Scan for the cell matching the given text and deliver its (x, y) coordinate at center. 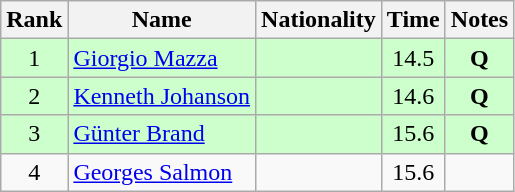
14.6 (413, 96)
1 (34, 58)
Time (413, 20)
2 (34, 96)
Nationality (319, 20)
Kenneth Johanson (162, 96)
14.5 (413, 58)
Notes (479, 20)
Günter Brand (162, 134)
Name (162, 20)
Georges Salmon (162, 172)
Giorgio Mazza (162, 58)
3 (34, 134)
Rank (34, 20)
4 (34, 172)
